Determine the (X, Y) coordinate at the center of the cell enclosing the given text.  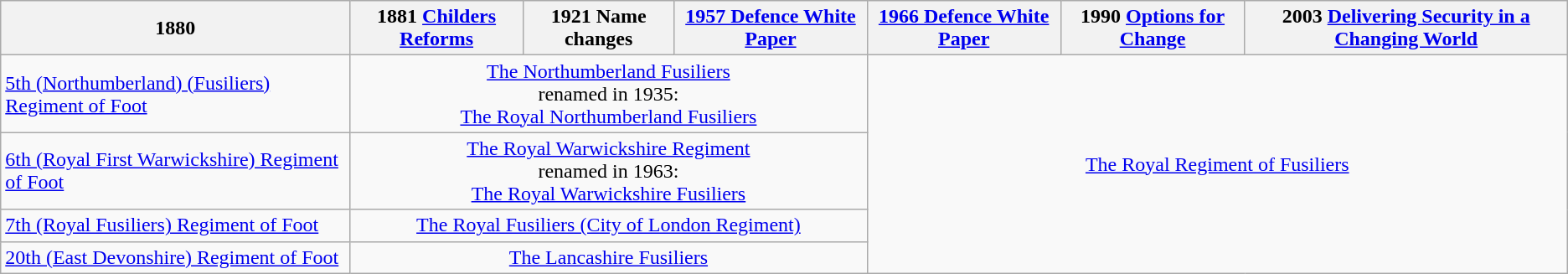
1966 Defence White Paper (963, 28)
1921 Name changes (599, 28)
The Lancashire Fusiliers (609, 257)
5th (Northumberland) (Fusiliers) Regiment of Foot (176, 94)
1990 Options for Change (1153, 28)
The Northumberland Fusiliersrenamed in 1935:The Royal Northumberland Fusiliers (609, 94)
The Royal Fusiliers (City of London Regiment) (609, 225)
20th (East Devonshire) Regiment of Foot (176, 257)
2003 Delivering Security in a Changing World (1406, 28)
6th (Royal First Warwickshire) Regiment of Foot (176, 171)
7th (Royal Fusiliers) Regiment of Foot (176, 225)
The Royal Warwickshire Regimentrenamed in 1963:The Royal Warwickshire Fusiliers (609, 171)
1881 Childers Reforms (437, 28)
The Royal Regiment of Fusiliers (1217, 164)
1957 Defence White Paper (771, 28)
1880 (176, 28)
